Identify which cell holds the provided text, then report its [X, Y] central coordinate. 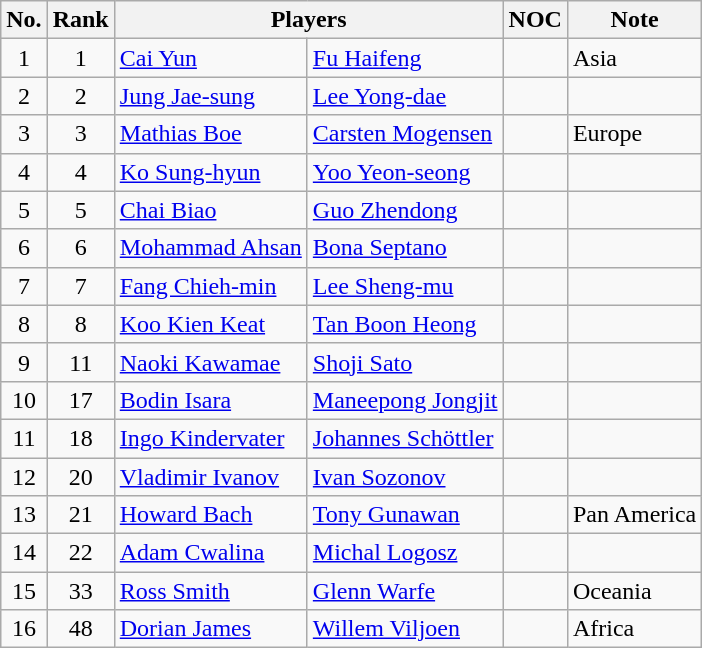
Lee Sheng-mu [405, 286]
NOC [535, 20]
Players [308, 20]
Mohammad Ahsan [210, 248]
Africa [634, 629]
Mathias Boe [210, 134]
Jung Jae-sung [210, 96]
48 [80, 629]
17 [80, 400]
16 [24, 629]
Ko Sung-hyun [210, 172]
Tony Gunawan [405, 515]
No. [24, 20]
Rank [80, 20]
Johannes Schöttler [405, 438]
Ross Smith [210, 591]
Michal Logosz [405, 553]
Oceania [634, 591]
Europe [634, 134]
Fu Haifeng [405, 58]
Dorian James [210, 629]
Cai Yun [210, 58]
Guo Zhendong [405, 210]
10 [24, 400]
Pan America [634, 515]
Note [634, 20]
22 [80, 553]
18 [80, 438]
Bona Septano [405, 248]
Howard Bach [210, 515]
Carsten Mogensen [405, 134]
Naoki Kawamae [210, 362]
Adam Cwalina [210, 553]
Asia [634, 58]
Maneepong Jongjit [405, 400]
Koo Kien Keat [210, 324]
Fang Chieh-min [210, 286]
Bodin Isara [210, 400]
33 [80, 591]
Ivan Sozonov [405, 477]
Willem Viljoen [405, 629]
Glenn Warfe [405, 591]
20 [80, 477]
9 [24, 362]
Vladimir Ivanov [210, 477]
15 [24, 591]
21 [80, 515]
Ingo Kindervater [210, 438]
Tan Boon Heong [405, 324]
12 [24, 477]
Shoji Sato [405, 362]
13 [24, 515]
Chai Biao [210, 210]
Yoo Yeon-seong [405, 172]
14 [24, 553]
Lee Yong-dae [405, 96]
